Find where the given text appears and provide that cell's center as [x, y] coordinate. 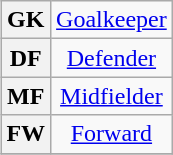
Midfielder [112, 96]
GK [26, 20]
DF [26, 58]
Defender [112, 58]
MF [26, 96]
Forward [112, 134]
FW [26, 134]
Goalkeeper [112, 20]
